Extract the (X, Y) coordinate from the center of the cell holding the provided text.  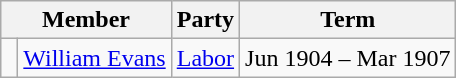
Member (86, 20)
William Evans (94, 58)
Term (348, 20)
Jun 1904 – Mar 1907 (348, 58)
Labor (205, 58)
Party (205, 20)
